Capture the cell that displays the provided text and extract its (x, y) central coordinate. 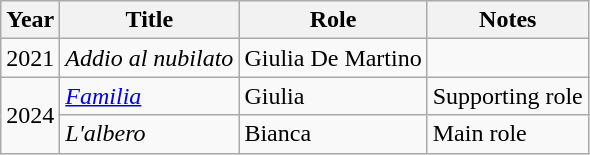
L'albero (150, 134)
Giulia De Martino (333, 58)
Title (150, 20)
Supporting role (508, 96)
Year (30, 20)
2021 (30, 58)
Bianca (333, 134)
Main role (508, 134)
Familia (150, 96)
Giulia (333, 96)
Addio al nubilato (150, 58)
2024 (30, 115)
Role (333, 20)
Notes (508, 20)
